From the cell containing the given text, extract its center point as [X, Y] coordinate. 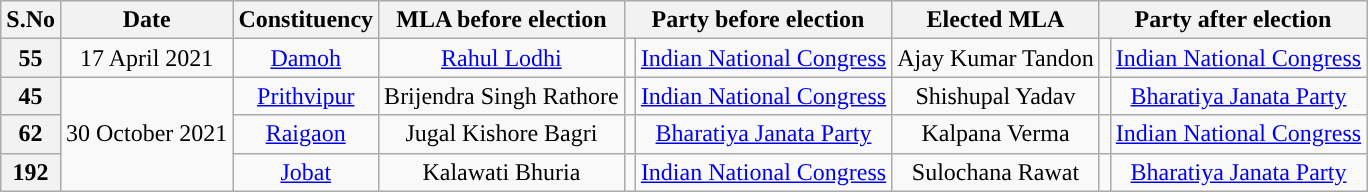
45 [31, 96]
Sulochana Rawat [996, 172]
Kalpana Verma [996, 134]
Rahul Lodhi [502, 58]
MLA before election [502, 20]
Kalawati Bhuria [502, 172]
Ajay Kumar Tandon [996, 58]
Constituency [306, 20]
Party after election [1232, 20]
17 April 2021 [146, 58]
Prithvipur [306, 96]
62 [31, 134]
Brijendra Singh Rathore [502, 96]
Raigaon [306, 134]
Shishupal Yadav [996, 96]
Jugal Kishore Bagri [502, 134]
Date [146, 20]
55 [31, 58]
30 October 2021 [146, 134]
Party before election [758, 20]
192 [31, 172]
Jobat [306, 172]
S.No [31, 20]
Damoh [306, 58]
Elected MLA [996, 20]
